Detect which cell encompasses the target text, then output its (X, Y) center coordinate. 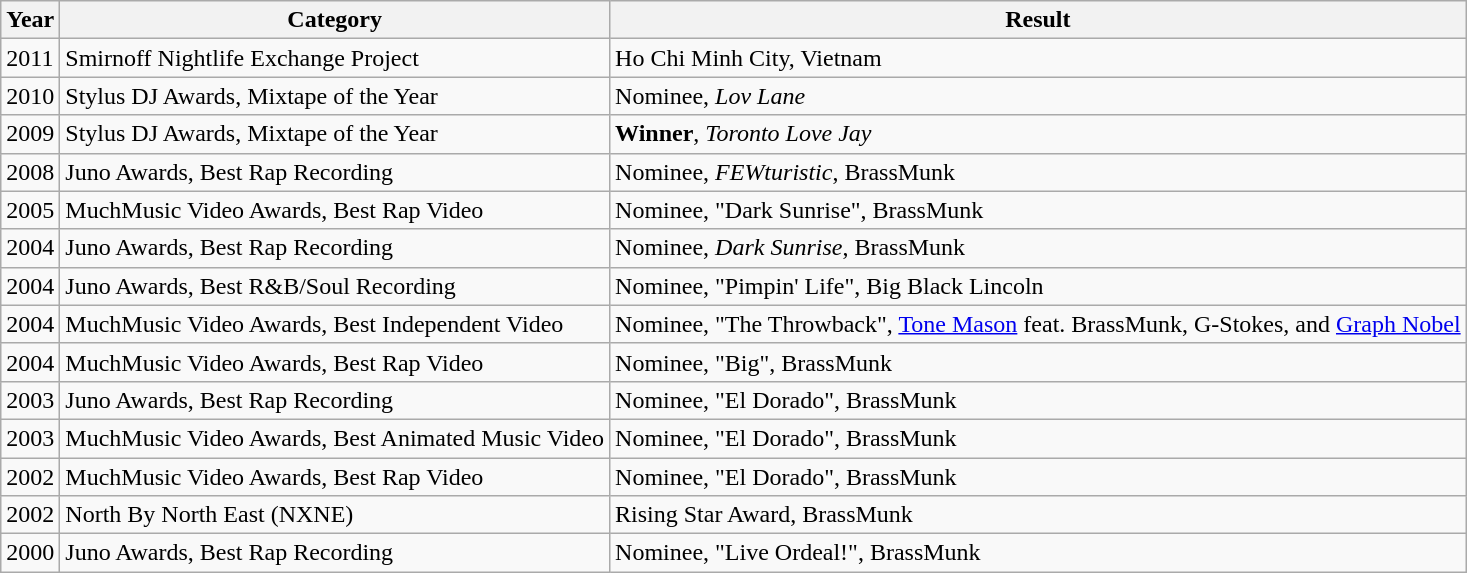
Nominee, "The Throwback", Tone Mason feat. BrassMunk, G-Stokes, and Graph Nobel (1038, 324)
2011 (30, 58)
2005 (30, 210)
2000 (30, 553)
2010 (30, 96)
Nominee, FEWturistic, BrassMunk (1038, 172)
MuchMusic Video Awards, Best Independent Video (335, 324)
MuchMusic Video Awards, Best Animated Music Video (335, 438)
Result (1038, 20)
Juno Awards, Best R&B/Soul Recording (335, 286)
Nominee, Lov Lane (1038, 96)
North By North East (NXNE) (335, 515)
Ho Chi Minh City, Vietnam (1038, 58)
Nominee, "Dark Sunrise", BrassMunk (1038, 210)
Winner, Toronto Love Jay (1038, 134)
Year (30, 20)
Nominee, Dark Sunrise, BrassMunk (1038, 248)
Category (335, 20)
Nominee, "Live Ordeal!", BrassMunk (1038, 553)
2008 (30, 172)
Smirnoff Nightlife Exchange Project (335, 58)
Nominee, "Big", BrassMunk (1038, 362)
Rising Star Award, BrassMunk (1038, 515)
Nominee, "Pimpin' Life", Big Black Lincoln (1038, 286)
2009 (30, 134)
